Return (x, y) of the center of cell containing provided text 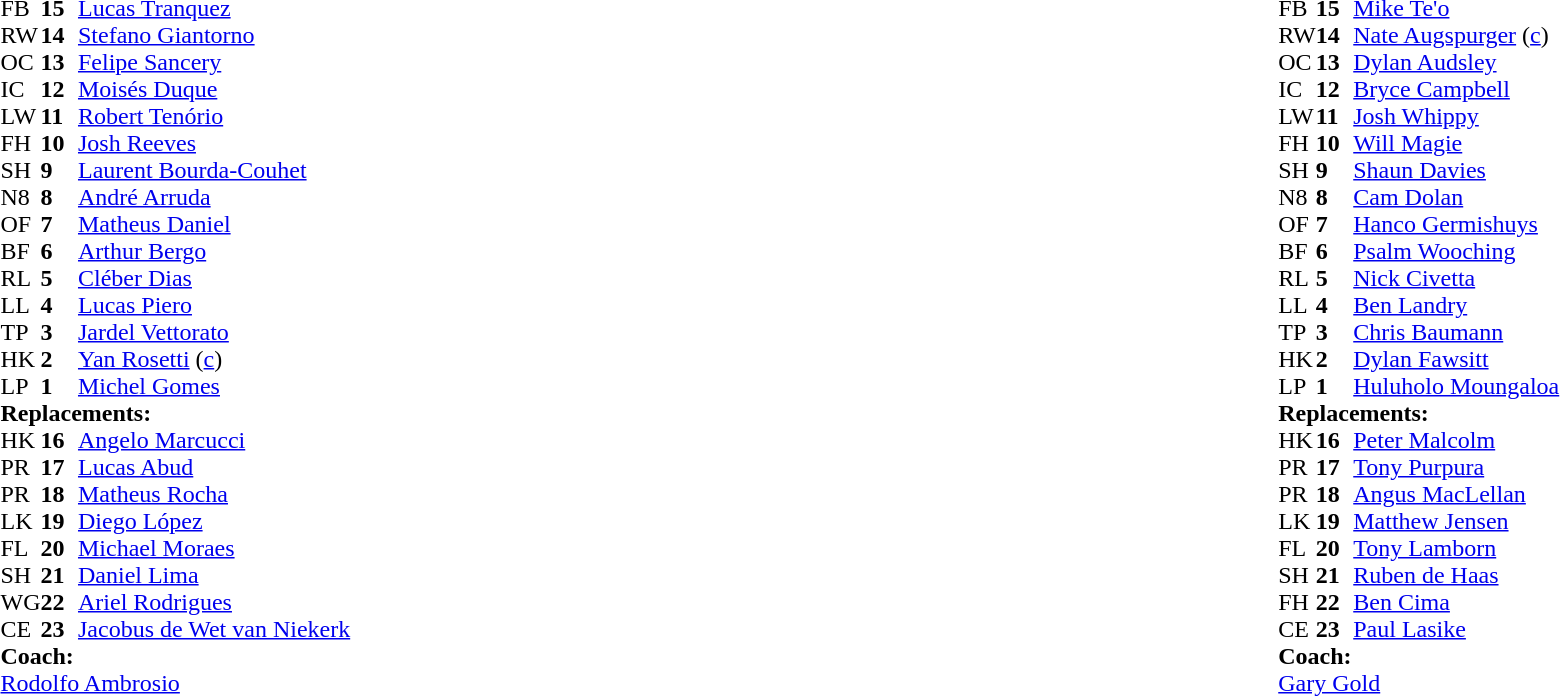
Bryce Campbell (1456, 90)
Angus MacLellan (1456, 494)
Matthew Jensen (1456, 522)
Ben Cima (1456, 602)
Hanco Germishuys (1456, 224)
Laurent Bourda-Couhet (214, 170)
Michael Moraes (214, 548)
Peter Malcolm (1456, 440)
Tony Purpura (1456, 468)
Nate Augspurger (c) (1456, 36)
Matheus Daniel (214, 224)
Cam Dolan (1456, 198)
Arthur Bergo (214, 252)
Jacobus de Wet van Niekerk (214, 630)
Jardel Vettorato (214, 332)
Yan Rosetti (c) (214, 360)
Ben Landry (1456, 306)
Josh Reeves (214, 144)
Ariel Rodrigues (214, 602)
André Arruda (214, 198)
Dylan Fawsitt (1456, 360)
Moisés Duque (214, 90)
Robert Tenório (214, 116)
Psalm Wooching (1456, 252)
Shaun Davies (1456, 170)
Lucas Piero (214, 306)
Nick Civetta (1456, 278)
Paul Lasike (1456, 630)
Angelo Marcucci (214, 440)
Daniel Lima (214, 576)
Ruben de Haas (1456, 576)
Lucas Abud (214, 468)
Huluholo Moungaloa (1456, 386)
Michel Gomes (214, 386)
Chris Baumann (1456, 332)
Matheus Rocha (214, 494)
Dylan Audsley (1456, 62)
Diego López (214, 522)
Felipe Sancery (214, 62)
WG (20, 602)
Josh Whippy (1456, 116)
Stefano Giantorno (214, 36)
Tony Lamborn (1456, 548)
Cléber Dias (214, 278)
Will Magie (1456, 144)
